Search for the cell housing the specified text and yield its [X, Y] center coordinate. 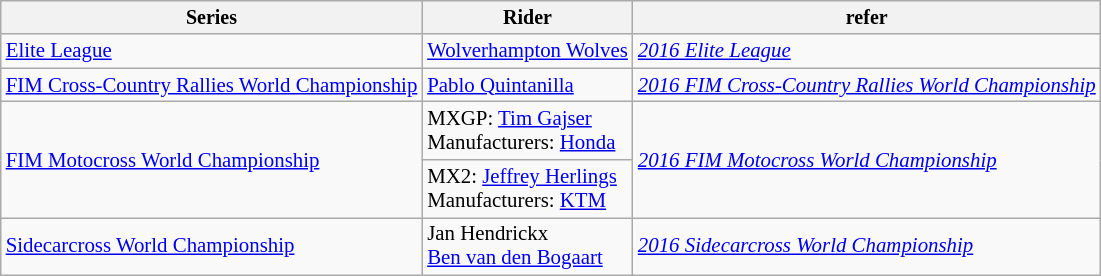
FIM Cross-Country Rallies World Championship [212, 85]
MXGP: Tim GajserManufacturers: Honda [528, 131]
refer [867, 18]
Wolverhampton Wolves [528, 51]
MX2: Jeffrey HerlingsManufacturers: KTM [528, 189]
Jan Hendrickx Ben van den Bogaart [528, 247]
Rider [528, 18]
2016 Elite League [867, 51]
FIM Motocross World Championship [212, 160]
Pablo Quintanilla [528, 85]
Series [212, 18]
2016 FIM Motocross World Championship [867, 160]
Sidecarcross World Championship [212, 247]
2016 Sidecarcross World Championship [867, 247]
2016 FIM Cross-Country Rallies World Championship [867, 85]
Elite League [212, 51]
